Output the (X, Y) coordinate of the center of the cell containing the given text.  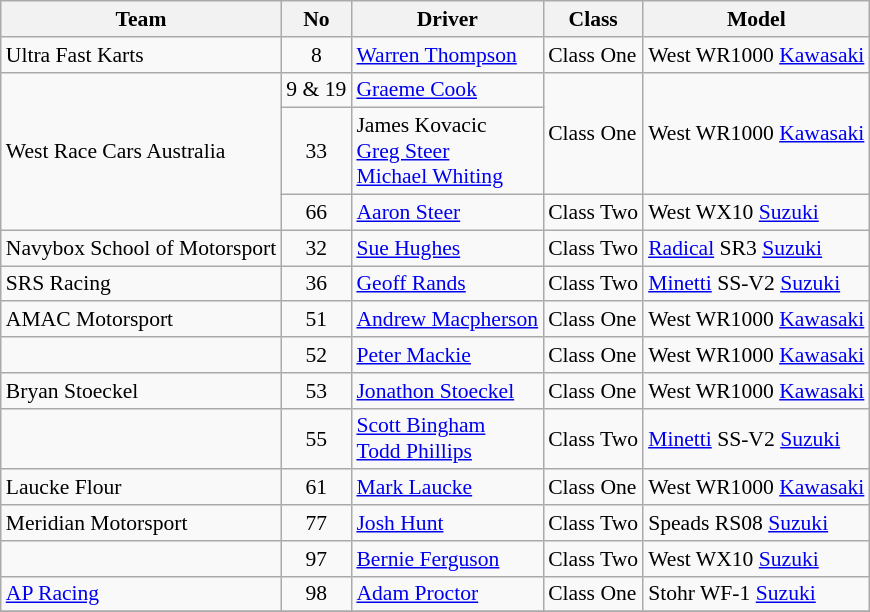
Peter Mackie (447, 355)
Model (756, 19)
AMAC Motorsport (142, 320)
Team (142, 19)
Bryan Stoeckel (142, 391)
Jonathon Stoeckel (447, 391)
8 (316, 55)
61 (316, 488)
Adam Proctor (447, 594)
9 & 19 (316, 90)
SRS Racing (142, 284)
No (316, 19)
32 (316, 248)
51 (316, 320)
Speads RS08 Suzuki (756, 523)
36 (316, 284)
Ultra Fast Karts (142, 55)
52 (316, 355)
Sue Hughes (447, 248)
Geoff Rands (447, 284)
55 (316, 438)
Aaron Steer (447, 213)
66 (316, 213)
77 (316, 523)
West Race Cars Australia (142, 151)
James KovacicGreg SteerMichael Whiting (447, 152)
33 (316, 152)
Stohr WF-1 Suzuki (756, 594)
Josh Hunt (447, 523)
Class (593, 19)
Laucke Flour (142, 488)
Scott BinghamTodd Phillips (447, 438)
97 (316, 559)
Radical SR3 Suzuki (756, 248)
Andrew Macpherson (447, 320)
Warren Thompson (447, 55)
98 (316, 594)
53 (316, 391)
Mark Laucke (447, 488)
Meridian Motorsport (142, 523)
AP Racing (142, 594)
Driver (447, 19)
Navybox School of Motorsport (142, 248)
Graeme Cook (447, 90)
Bernie Ferguson (447, 559)
